Provide the (x, y) coordinate of the cell's center where the given text is located.  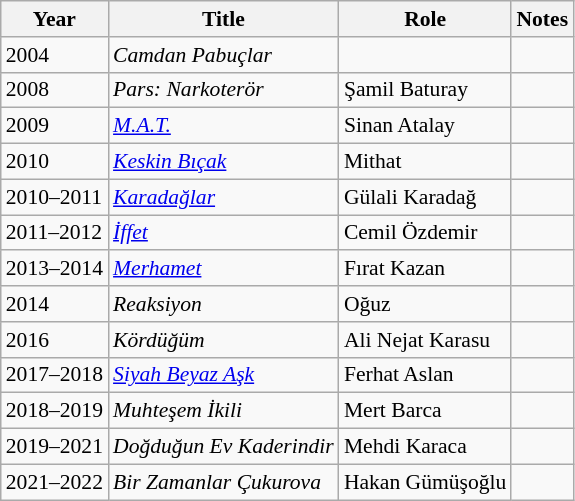
2010–2011 (54, 197)
2021–2022 (54, 482)
Kördüğüm (224, 340)
Şamil Baturay (426, 90)
Muhteşem İkili (224, 411)
Role (426, 19)
Reaksiyon (224, 304)
2011–2012 (54, 233)
2019–2021 (54, 447)
Mert Barca (426, 411)
2013–2014 (54, 269)
2018–2019 (54, 411)
Bir Zamanlar Çukurova (224, 482)
2016 (54, 340)
Sinan Atalay (426, 126)
Ferhat Aslan (426, 375)
Mehdi Karaca (426, 447)
Merhamet (224, 269)
Notes (542, 19)
2014 (54, 304)
Pars: Narkoterör (224, 90)
Oğuz (426, 304)
Title (224, 19)
Year (54, 19)
Gülali Karadağ (426, 197)
2010 (54, 162)
2008 (54, 90)
Karadağlar (224, 197)
Fırat Kazan (426, 269)
Camdan Pabuçlar (224, 55)
2017–2018 (54, 375)
Mithat (426, 162)
İffet (224, 233)
Ali Nejat Karasu (426, 340)
Keskin Bıçak (224, 162)
Cemil Özdemir (426, 233)
Siyah Beyaz Aşk (224, 375)
2009 (54, 126)
2004 (54, 55)
Hakan Gümüşoğlu (426, 482)
M.A.T. (224, 126)
Doğduğun Ev Kaderindir (224, 447)
